Detect which cell encompasses the target text, then output its (x, y) center coordinate. 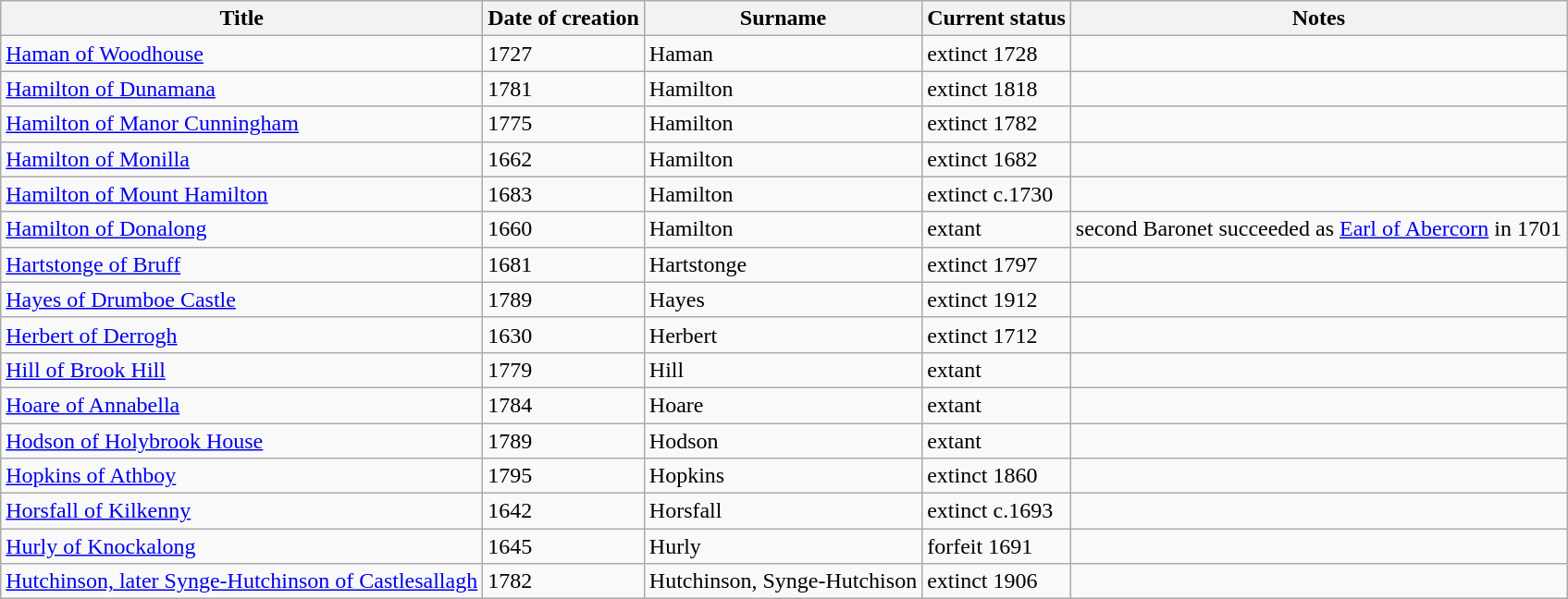
Herbert of Derrogh (242, 335)
Surname (783, 18)
extinct 1712 (997, 335)
Hill of Brook Hill (242, 370)
Date of creation (564, 18)
extinct 1860 (997, 476)
1660 (564, 229)
1681 (564, 264)
Hamilton of Manor Cunningham (242, 124)
Hartstonge of Bruff (242, 264)
Hayes of Drumboe Castle (242, 299)
Hoare of Annabella (242, 405)
1781 (564, 89)
1775 (564, 124)
Hartstonge (783, 264)
Hayes (783, 299)
Hodson of Holybrook House (242, 441)
extinct 1906 (997, 581)
Current status (997, 18)
Hutchinson, later Synge-Hutchinson of Castlesallagh (242, 581)
Herbert (783, 335)
1630 (564, 335)
Hill (783, 370)
extinct 1782 (997, 124)
Haman (783, 54)
Hurly of Knockalong (242, 546)
1645 (564, 546)
forfeit 1691 (997, 546)
extinct c.1693 (997, 511)
Notes (1318, 18)
Hamilton of Mount Hamilton (242, 194)
Hoare (783, 405)
1683 (564, 194)
1662 (564, 159)
second Baronet succeeded as Earl of Abercorn in 1701 (1318, 229)
Hurly (783, 546)
extinct 1797 (997, 264)
Hodson (783, 441)
1642 (564, 511)
1779 (564, 370)
1795 (564, 476)
extinct 1818 (997, 89)
Horsfall (783, 511)
1727 (564, 54)
1784 (564, 405)
Hopkins of Athboy (242, 476)
Title (242, 18)
Haman of Woodhouse (242, 54)
Hamilton of Monilla (242, 159)
extinct c.1730 (997, 194)
Hopkins (783, 476)
Horsfall of Kilkenny (242, 511)
Hutchinson, Synge-Hutchison (783, 581)
Hamilton of Dunamana (242, 89)
extinct 1728 (997, 54)
1782 (564, 581)
extinct 1682 (997, 159)
Hamilton of Donalong (242, 229)
extinct 1912 (997, 299)
